Detect which cell encompasses the target text, then output its [x, y] center coordinate. 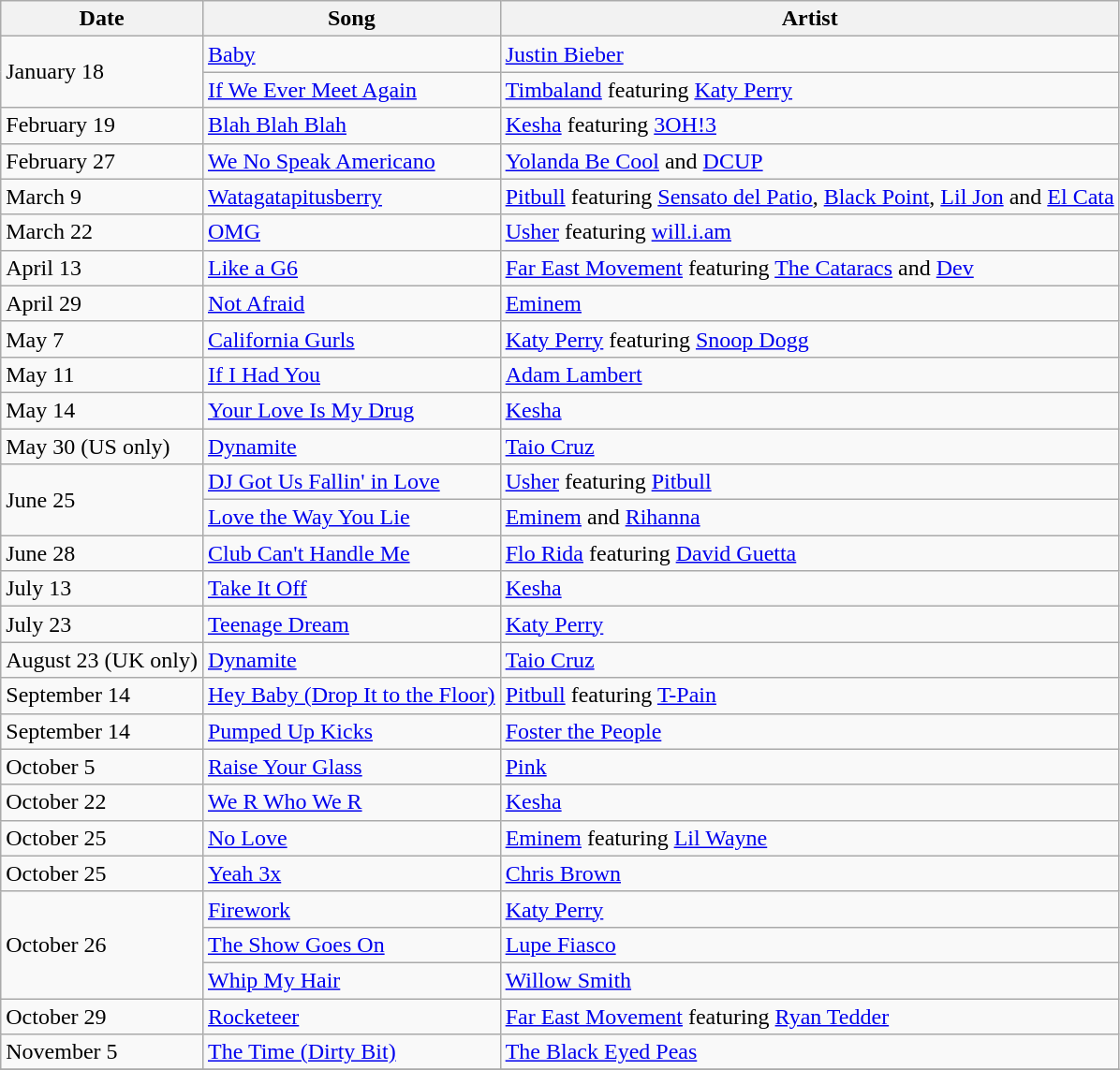
Pitbull featuring T-Pain [809, 696]
Foster the People [809, 731]
Your Love Is My Drug [351, 410]
No Love [351, 838]
January 18 [102, 72]
Watagatapitusberry [351, 197]
October 26 [102, 945]
Justin Bieber [809, 54]
Adam Lambert [809, 374]
Yeah 3x [351, 873]
Flo Rida featuring David Guetta [809, 553]
May 11 [102, 374]
Far East Movement featuring Ryan Tedder [809, 1016]
October 29 [102, 1016]
Usher featuring Pitbull [809, 482]
Willow Smith [809, 980]
Take It Off [351, 589]
May 7 [102, 339]
The Time (Dirty Bit) [351, 1052]
Date [102, 19]
Whip My Hair [351, 980]
February 27 [102, 161]
Baby [351, 54]
Raise Your Glass [351, 767]
If We Ever Meet Again [351, 90]
Usher featuring will.i.am [809, 232]
Pumped Up Kicks [351, 731]
March 22 [102, 232]
Teenage Dream [351, 624]
October 5 [102, 767]
Chris Brown [809, 873]
Pitbull featuring Sensato del Patio, Black Point, Lil Jon and El Cata [809, 197]
May 30 (US only) [102, 447]
OMG [351, 232]
Song [351, 19]
Far East Movement featuring The Cataracs and Dev [809, 268]
March 9 [102, 197]
We No Speak Americano [351, 161]
Pink [809, 767]
We R Who We R [351, 802]
The Black Eyed Peas [809, 1052]
June 28 [102, 553]
The Show Goes On [351, 945]
April 29 [102, 303]
If I Had You [351, 374]
Blah Blah Blah [351, 125]
October 22 [102, 802]
Love the Way You Lie [351, 518]
Eminem featuring Lil Wayne [809, 838]
Hey Baby (Drop It to the Floor) [351, 696]
February 19 [102, 125]
Lupe Fiasco [809, 945]
Club Can't Handle Me [351, 553]
Timbaland featuring Katy Perry [809, 90]
Artist [809, 19]
July 23 [102, 624]
November 5 [102, 1052]
Katy Perry featuring Snoop Dogg [809, 339]
May 14 [102, 410]
DJ Got Us Fallin' in Love [351, 482]
April 13 [102, 268]
Not Afraid [351, 303]
July 13 [102, 589]
Rocketeer [351, 1016]
Firework [351, 909]
June 25 [102, 500]
Eminem and Rihanna [809, 518]
Like a G6 [351, 268]
Kesha featuring 3OH!3 [809, 125]
California Gurls [351, 339]
August 23 (UK only) [102, 660]
Eminem [809, 303]
Yolanda Be Cool and DCUP [809, 161]
